Capture the cell that displays the provided text and extract its [X, Y] central coordinate. 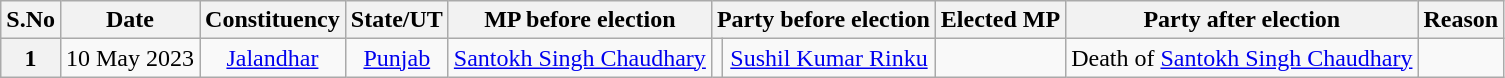
S.No [31, 20]
Party after election [1242, 20]
Constituency [273, 20]
Party before election [823, 20]
Sushil Kumar Rinku [830, 58]
Reason [1461, 20]
Punjab [396, 58]
Elected MP [1000, 20]
Santokh Singh Chaudhary [580, 58]
Death of Santokh Singh Chaudhary [1242, 58]
MP before election [580, 20]
State/UT [396, 20]
1 [31, 58]
Jalandhar [273, 58]
Date [130, 20]
10 May 2023 [130, 58]
